For the text-containing cell, return its midpoint in [X, Y] coordinate format. 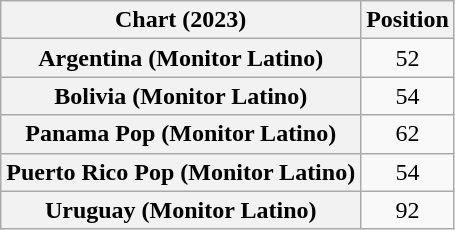
Chart (2023) [181, 20]
92 [408, 210]
Uruguay (Monitor Latino) [181, 210]
52 [408, 58]
62 [408, 134]
Argentina (Monitor Latino) [181, 58]
Puerto Rico Pop (Monitor Latino) [181, 172]
Panama Pop (Monitor Latino) [181, 134]
Bolivia (Monitor Latino) [181, 96]
Position [408, 20]
